Search for the cell housing the specified text and yield its [X, Y] center coordinate. 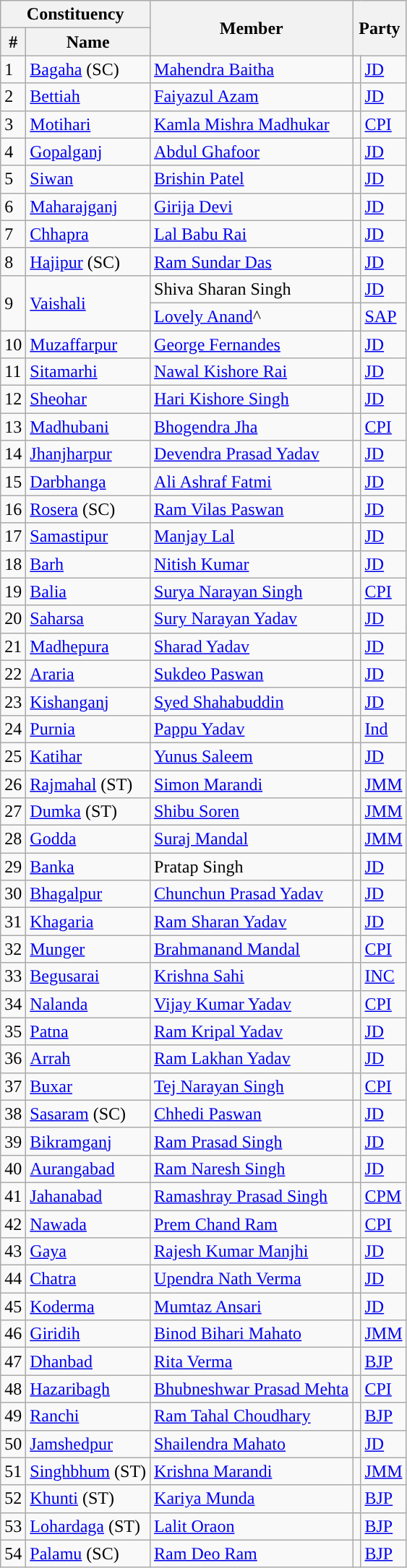
Khagaria [88, 922]
Krishna Sahi [252, 976]
4 [13, 152]
Katihar [88, 756]
Muzaffarpur [88, 345]
29 [13, 867]
Lal Babu Rai [252, 234]
Rajmahal (ST) [88, 784]
24 [13, 729]
16 [13, 509]
32 [13, 949]
Hazaribagh [88, 1389]
36 [13, 1059]
45 [13, 1307]
Buxar [88, 1086]
Pratap Singh [252, 867]
54 [13, 1554]
Vijay Kumar Yadav [252, 1004]
Shibu Soren [252, 812]
Dhanbad [88, 1361]
SAP [383, 316]
30 [13, 894]
43 [13, 1252]
Dumka (ST) [88, 812]
14 [13, 454]
52 [13, 1499]
Hari Kishore Singh [252, 399]
Jahanabad [88, 1196]
Bhagalpur [88, 894]
Maharajganj [88, 207]
Sasaram (SC) [88, 1114]
Nawal Kishore Rai [252, 372]
Bikramganj [88, 1141]
Koderma [88, 1307]
12 [13, 399]
Devendra Prasad Yadav [252, 454]
Lovely Anand^ [252, 316]
Arrah [88, 1059]
Ind [383, 729]
53 [13, 1526]
Brahmanand Mandal [252, 949]
Party [380, 28]
Ram Sundar Das [252, 261]
Sukdeo Paswan [252, 674]
13 [13, 427]
25 [13, 756]
20 [13, 619]
Kishanganj [88, 701]
Samastipur [88, 537]
34 [13, 1004]
8 [13, 261]
10 [13, 345]
41 [13, 1196]
46 [13, 1334]
Chunchun Prasad Yadav [252, 894]
28 [13, 839]
48 [13, 1389]
18 [13, 564]
11 [13, 372]
Bhogendra Jha [252, 427]
Lalit Oraon [252, 1526]
Aurangabad [88, 1169]
42 [13, 1224]
Munger [88, 949]
Ram Deo Ram [252, 1554]
21 [13, 646]
15 [13, 482]
38 [13, 1114]
Sury Narayan Yadav [252, 619]
Sitamarhi [88, 372]
23 [13, 701]
Abdul Ghafoor [252, 152]
Jamshedpur [88, 1444]
Barh [88, 564]
Bettiah [88, 97]
Ram Prasad Singh [252, 1141]
Purnia [88, 729]
Upendra Nath Verma [252, 1279]
George Fernandes [252, 345]
Ram Lakhan Yadav [252, 1059]
Brishin Patel [252, 179]
Ram Naresh Singh [252, 1169]
2 [13, 97]
Gopalganj [88, 152]
50 [13, 1444]
Balia [88, 592]
35 [13, 1031]
1 [13, 69]
Ramashray Prasad Singh [252, 1196]
49 [13, 1416]
33 [13, 976]
Ram Kripal Yadav [252, 1031]
22 [13, 674]
40 [13, 1169]
Bhubneshwar Prasad Mehta [252, 1389]
Vaishali [88, 303]
Motihari [88, 124]
31 [13, 922]
Faiyazul Azam [252, 97]
Suraj Mandal [252, 839]
Yunus Saleem [252, 756]
Manjay Lal [252, 537]
Rajesh Kumar Manjhi [252, 1252]
Name [88, 42]
19 [13, 592]
Syed Shahabuddin [252, 701]
Giridih [88, 1334]
Ranchi [88, 1416]
Surya Narayan Singh [252, 592]
Singhbhum (ST) [88, 1471]
51 [13, 1471]
47 [13, 1361]
Madhubani [88, 427]
37 [13, 1086]
Begusarai [88, 976]
Darbhanga [88, 482]
Ram Sharan Yadav [252, 922]
Palamu (SC) [88, 1554]
9 [13, 303]
Nalanda [88, 1004]
Hajipur (SC) [88, 261]
Member [252, 28]
Shailendra Mahato [252, 1444]
Ram Tahal Choudhary [252, 1416]
Constituency [75, 14]
Lohardaga (ST) [88, 1526]
Sheohar [88, 399]
Mumtaz Ansari [252, 1307]
Patna [88, 1031]
Mahendra Baitha [252, 69]
Prem Chand Ram [252, 1224]
39 [13, 1141]
Sharad Yadav [252, 646]
Banka [88, 867]
Nawada [88, 1224]
5 [13, 179]
Simon Marandi [252, 784]
CPM [383, 1196]
Siwan [88, 179]
Nitish Kumar [252, 564]
Saharsa [88, 619]
Chatra [88, 1279]
Chhapra [88, 234]
Godda [88, 839]
Ram Vilas Paswan [252, 509]
Binod Bihari Mahato [252, 1334]
Gaya [88, 1252]
Madhepura [88, 646]
Girija Devi [252, 207]
26 [13, 784]
Araria [88, 674]
Tej Narayan Singh [252, 1086]
27 [13, 812]
7 [13, 234]
3 [13, 124]
Pappu Yadav [252, 729]
6 [13, 207]
Chhedi Paswan [252, 1114]
Bagaha (SC) [88, 69]
Shiva Sharan Singh [252, 289]
Kamla Mishra Madhukar [252, 124]
# [13, 42]
Khunti (ST) [88, 1499]
Rita Verma [252, 1361]
44 [13, 1279]
INC [383, 976]
17 [13, 537]
Jhanjharpur [88, 454]
Ali Ashraf Fatmi [252, 482]
Kariya Munda [252, 1499]
Krishna Marandi [252, 1471]
Rosera (SC) [88, 509]
